Locate the cell with the specified text and output its [X, Y] center coordinate. 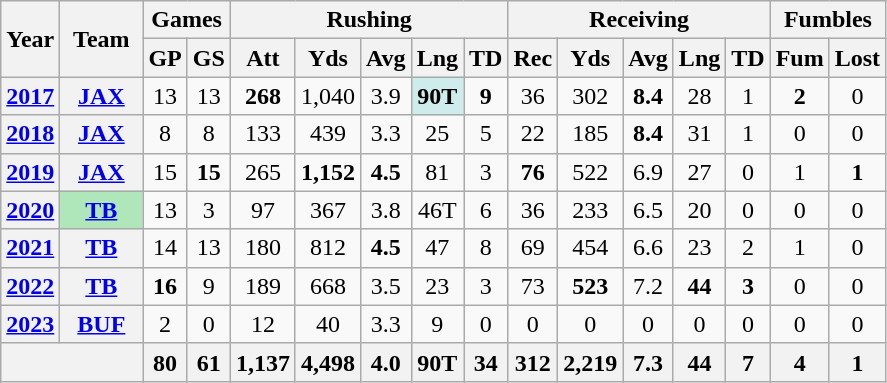
185 [590, 134]
4,498 [328, 362]
6.9 [648, 172]
GS [208, 58]
367 [328, 210]
233 [590, 210]
189 [262, 286]
69 [533, 248]
76 [533, 172]
GP [165, 58]
4 [800, 362]
2023 [30, 324]
454 [590, 248]
1,137 [262, 362]
523 [590, 286]
Rushing [369, 20]
312 [533, 362]
Team [102, 39]
Receiving [639, 20]
265 [262, 172]
2018 [30, 134]
46T [437, 210]
7.3 [648, 362]
302 [590, 96]
Fum [800, 58]
2,219 [590, 362]
3.9 [386, 96]
2020 [30, 210]
2021 [30, 248]
812 [328, 248]
Year [30, 39]
6.5 [648, 210]
2019 [30, 172]
61 [208, 362]
133 [262, 134]
439 [328, 134]
12 [262, 324]
73 [533, 286]
Rec [533, 58]
522 [590, 172]
3.8 [386, 210]
80 [165, 362]
2017 [30, 96]
268 [262, 96]
20 [699, 210]
47 [437, 248]
Games [186, 20]
BUF [102, 324]
40 [328, 324]
Att [262, 58]
25 [437, 134]
Fumbles [828, 20]
7 [748, 362]
14 [165, 248]
16 [165, 286]
34 [486, 362]
28 [699, 96]
5 [486, 134]
1,040 [328, 96]
180 [262, 248]
2022 [30, 286]
81 [437, 172]
4.0 [386, 362]
668 [328, 286]
Lost [857, 58]
31 [699, 134]
27 [699, 172]
97 [262, 210]
22 [533, 134]
6 [486, 210]
3.5 [386, 286]
1,152 [328, 172]
6.6 [648, 248]
7.2 [648, 286]
